Identify which cell holds the provided text, then report its [x, y] central coordinate. 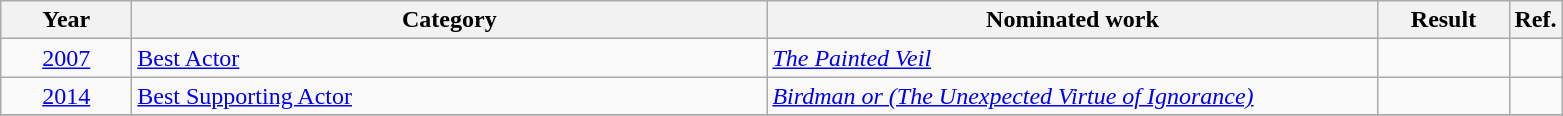
Year [66, 20]
The Painted Veil [1072, 58]
Result [1444, 20]
Category [450, 20]
Ref. [1536, 20]
Nominated work [1072, 20]
Best Actor [450, 58]
2007 [66, 58]
Best Supporting Actor [450, 96]
Birdman or (The Unexpected Virtue of Ignorance) [1072, 96]
2014 [66, 96]
